Find where the given text appears and provide that cell's center as (x, y) coordinate. 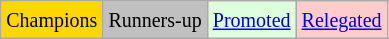
Promoted (252, 20)
Champions (52, 20)
Relegated (342, 20)
Runners-up (155, 20)
